Search for the cell housing the specified text and yield its [x, y] center coordinate. 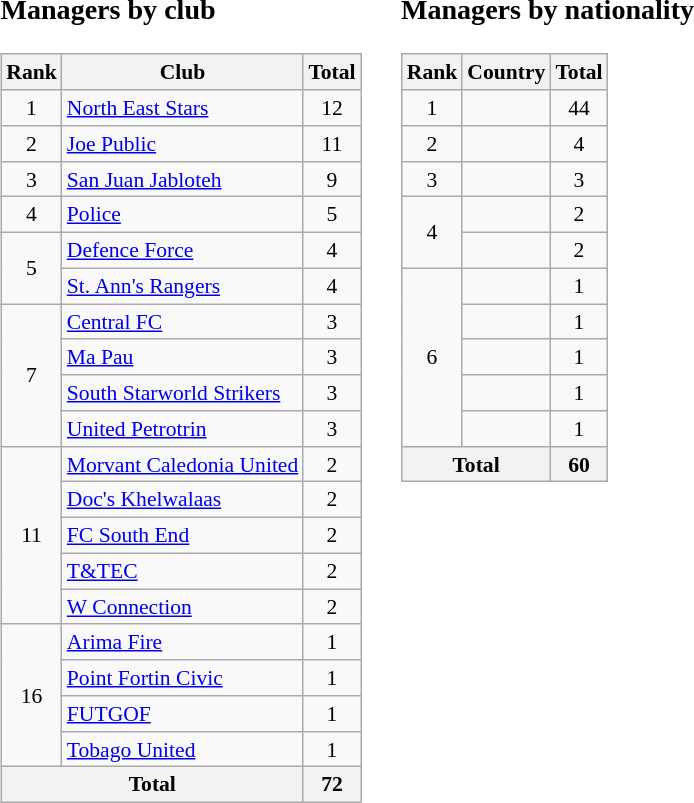
Joe Public [183, 144]
South Starworld Strikers [183, 393]
Defence Force [183, 251]
T&TEC [183, 571]
Point Fortin Civic [183, 678]
Country [506, 72]
72 [332, 785]
44 [578, 108]
16 [32, 695]
Police [183, 215]
Tobago United [183, 749]
Ma Pau [183, 357]
Central FC [183, 322]
6 [432, 357]
FC South End [183, 536]
Arima Fire [183, 642]
9 [332, 179]
San Juan Jabloteh [183, 179]
Doc's Khelwalaas [183, 500]
FUTGOF [183, 714]
Club [183, 72]
7 [32, 375]
12 [332, 108]
Morvant Caledonia United [183, 464]
North East Stars [183, 108]
United Petrotrin [183, 429]
W Connection [183, 607]
60 [578, 464]
St. Ann's Rangers [183, 286]
